Determine the [x, y] coordinate at the center of the cell enclosing the given text.  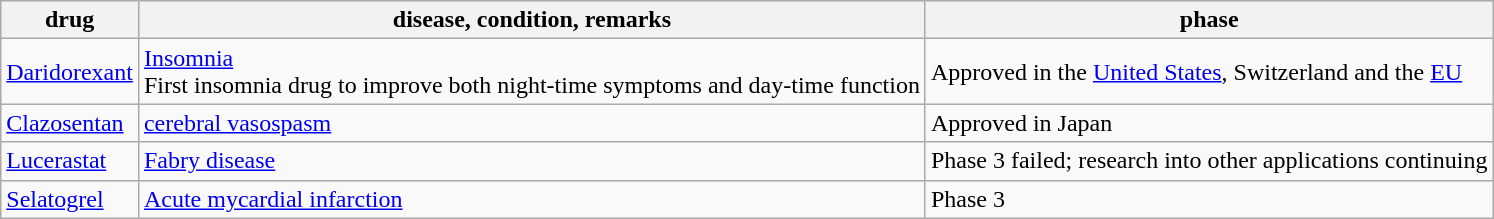
Acute mycardial infarction [532, 199]
Daridorexant [70, 72]
disease, condition, remarks [532, 20]
Approved in the United States, Switzerland and the EU [1209, 72]
Fabry disease [532, 161]
Phase 3 failed; research into other applications continuing [1209, 161]
Approved in Japan [1209, 123]
Selatogrel [70, 199]
phase [1209, 20]
Clazosentan [70, 123]
cerebral vasospasm [532, 123]
drug [70, 20]
InsomniaFirst insomnia drug to improve both night-time symptoms and day-time function [532, 72]
Phase 3 [1209, 199]
Lucerastat [70, 161]
